Locate the cell with the specified text and output its (X, Y) center coordinate. 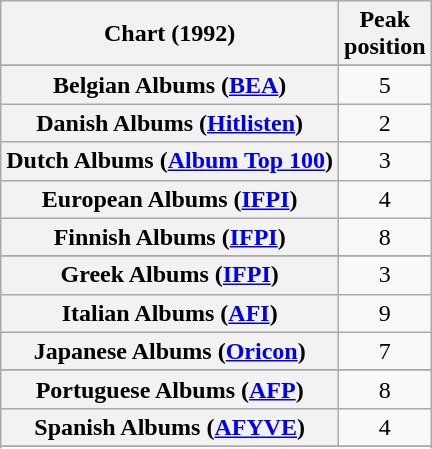
Italian Albums (AFI) (170, 313)
Greek Albums (IFPI) (170, 275)
7 (385, 351)
Chart (1992) (170, 34)
Belgian Albums (BEA) (170, 85)
Spanish Albums (AFYVE) (170, 427)
9 (385, 313)
Portuguese Albums (AFP) (170, 389)
European Albums (IFPI) (170, 199)
Peakposition (385, 34)
Dutch Albums (Album Top 100) (170, 161)
2 (385, 123)
Finnish Albums (IFPI) (170, 237)
Japanese Albums (Oricon) (170, 351)
Danish Albums (Hitlisten) (170, 123)
5 (385, 85)
